Search for the cell housing the specified text and yield its [X, Y] center coordinate. 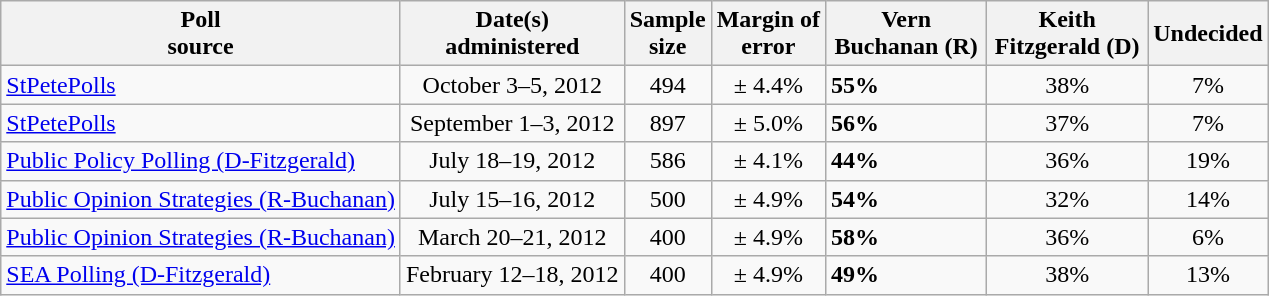
February 12–18, 2012 [512, 275]
494 [668, 85]
32% [1068, 199]
July 15–16, 2012 [512, 199]
44% [906, 161]
500 [668, 199]
58% [906, 237]
Samplesize [668, 34]
37% [1068, 123]
July 18–19, 2012 [512, 161]
± 5.0% [768, 123]
55% [906, 85]
49% [906, 275]
54% [906, 199]
March 20–21, 2012 [512, 237]
Margin oferror [768, 34]
897 [668, 123]
KeithFitzgerald (D) [1068, 34]
13% [1208, 275]
VernBuchanan (R) [906, 34]
Pollsource [201, 34]
Undecided [1208, 34]
56% [906, 123]
SEA Polling (D-Fitzgerald) [201, 275]
Date(s)administered [512, 34]
6% [1208, 237]
October 3–5, 2012 [512, 85]
14% [1208, 199]
586 [668, 161]
19% [1208, 161]
± 4.4% [768, 85]
September 1–3, 2012 [512, 123]
± 4.1% [768, 161]
Public Policy Polling (D-Fitzgerald) [201, 161]
